Search for the cell housing the specified text and yield its [X, Y] center coordinate. 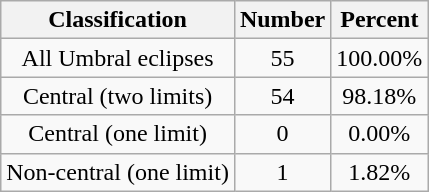
1.82% [380, 172]
0.00% [380, 134]
All Umbral eclipses [118, 58]
100.00% [380, 58]
0 [282, 134]
Non-central (one limit) [118, 172]
Classification [118, 20]
Number [282, 20]
98.18% [380, 96]
1 [282, 172]
Central (two limits) [118, 96]
Central (one limit) [118, 134]
54 [282, 96]
55 [282, 58]
Percent [380, 20]
